Capture the cell that displays the provided text and extract its [x, y] central coordinate. 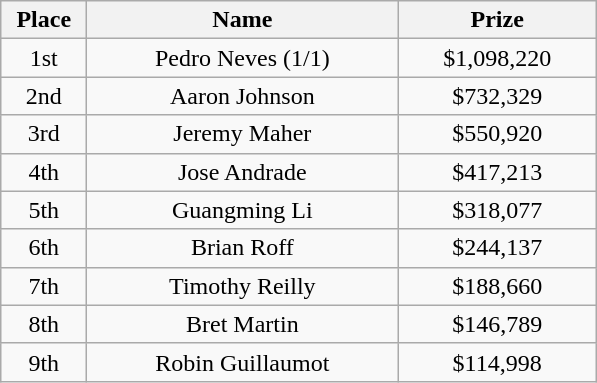
7th [44, 286]
3rd [44, 134]
Bret Martin [242, 324]
$244,137 [498, 248]
Name [242, 20]
1st [44, 58]
Prize [498, 20]
$188,660 [498, 286]
$1,098,220 [498, 58]
Jeremy Maher [242, 134]
$550,920 [498, 134]
5th [44, 210]
Pedro Neves (1/1) [242, 58]
Robin Guillaumot [242, 362]
$318,077 [498, 210]
Place [44, 20]
9th [44, 362]
6th [44, 248]
Aaron Johnson [242, 96]
$146,789 [498, 324]
$417,213 [498, 172]
Brian Roff [242, 248]
4th [44, 172]
Guangming Li [242, 210]
Timothy Reilly [242, 286]
Jose Andrade [242, 172]
2nd [44, 96]
8th [44, 324]
$732,329 [498, 96]
$114,998 [498, 362]
